Extract the [x, y] coordinate from the center of the cell holding the provided text.  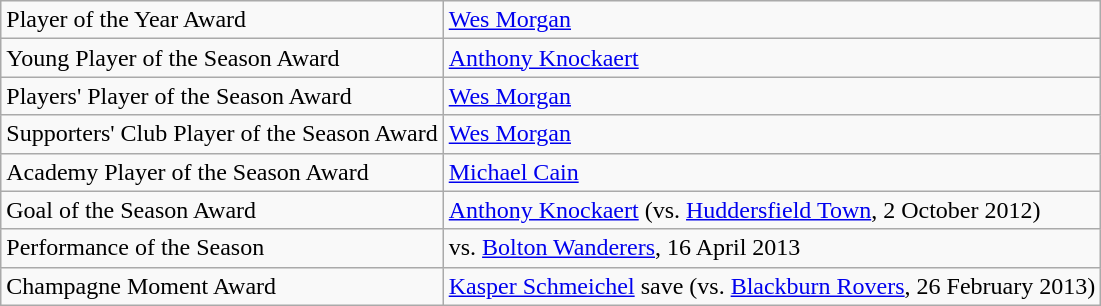
Players' Player of the Season Award [222, 96]
vs. Bolton Wanderers, 16 April 2013 [772, 248]
Young Player of the Season Award [222, 58]
Anthony Knockaert [772, 58]
Performance of the Season [222, 248]
Champagne Moment Award [222, 286]
Goal of the Season Award [222, 210]
Michael Cain [772, 172]
Anthony Knockaert (vs. Huddersfield Town, 2 October 2012) [772, 210]
Player of the Year Award [222, 20]
Academy Player of the Season Award [222, 172]
Supporters' Club Player of the Season Award [222, 134]
Kasper Schmeichel save (vs. Blackburn Rovers, 26 February 2013) [772, 286]
